Determine the (x, y) coordinate at the center of the cell enclosing the given text.  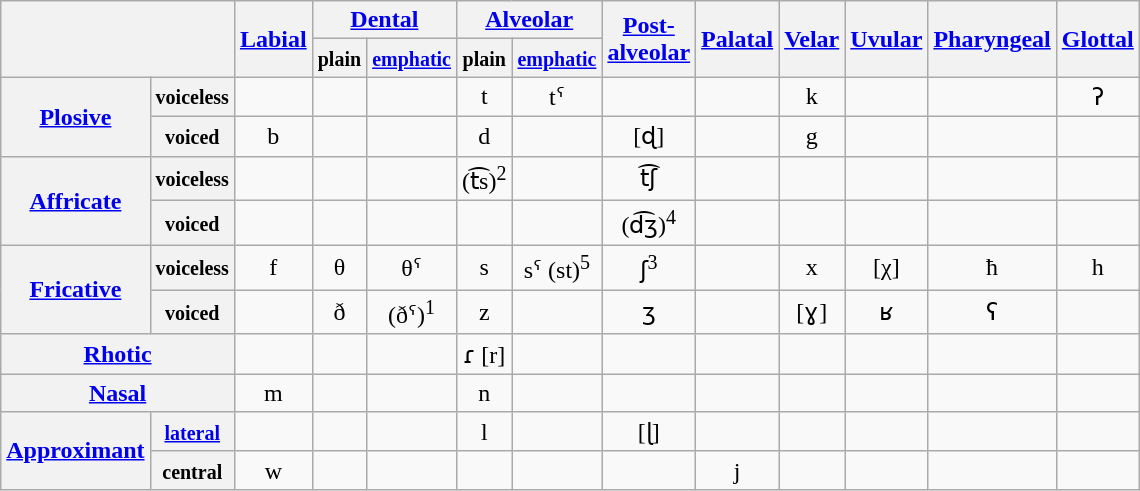
sˤ (st)5 (557, 268)
t͡ʃ (649, 178)
ʒ (649, 312)
lateral (192, 432)
ð (339, 312)
Uvular (886, 39)
(t͡s)2 (484, 178)
n (484, 393)
central (192, 470)
b (273, 136)
Affricate (76, 200)
Dental (384, 20)
Alveolar (530, 20)
[ɖ] (649, 136)
[ɣ] (812, 312)
ʁ (886, 312)
Approximant (76, 451)
Velar (812, 39)
Fricative (76, 290)
(d͡ʒ)4 (649, 224)
θ (339, 268)
[χ] (886, 268)
Nasal (118, 393)
z (484, 312)
f (273, 268)
Labial (273, 39)
ɾ [r] (484, 354)
t (484, 97)
tˤ (557, 97)
l (484, 432)
w (273, 470)
h (1098, 268)
d (484, 136)
s (484, 268)
(ðˤ)1 (412, 312)
Post-alveolar (649, 39)
Rhotic (118, 354)
ʃ3 (649, 268)
Glottal (1098, 39)
k (812, 97)
ʔ (1098, 97)
g (812, 136)
Palatal (738, 39)
θˤ (412, 268)
ʕ (992, 312)
Plosive (76, 116)
Pharyngeal (992, 39)
ħ (992, 268)
[ɭ] (649, 432)
j (738, 470)
m (273, 393)
x (812, 268)
